Search for the cell housing the specified text and yield its [x, y] center coordinate. 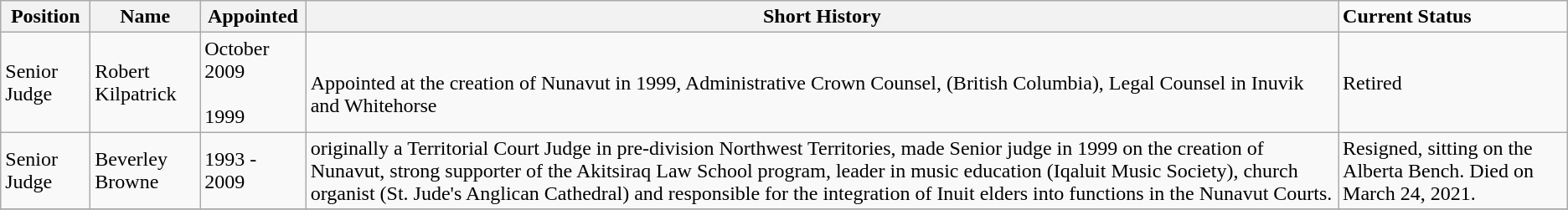
Beverley Browne [146, 171]
October 2009 1999 [253, 82]
Robert Kilpatrick [146, 82]
Appointed [253, 17]
Name [146, 17]
1993 - 2009 [253, 171]
Current Status [1453, 17]
Short History [822, 17]
Appointed at the creation of Nunavut in 1999, Administrative Crown Counsel, (British Columbia), Legal Counsel in Inuvik and Whitehorse [822, 82]
Resigned, sitting on the Alberta Bench. Died on March 24, 2021. [1453, 171]
Retired [1453, 82]
Position [45, 17]
